Extract the (X, Y) coordinate from the center of the cell holding the provided text.  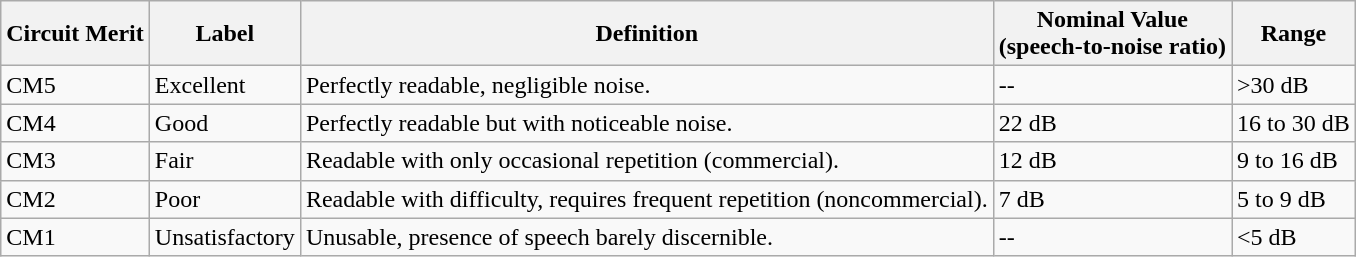
Label (224, 34)
CM5 (76, 85)
Excellent (224, 85)
CM1 (76, 237)
Fair (224, 161)
Circuit Merit (76, 34)
Range (1294, 34)
Unsatisfactory (224, 237)
9 to 16 dB (1294, 161)
7 dB (1112, 199)
12 dB (1112, 161)
Perfectly readable but with noticeable noise. (646, 123)
CM4 (76, 123)
Perfectly readable, negligible noise. (646, 85)
>30 dB (1294, 85)
<5 dB (1294, 237)
Good (224, 123)
22 dB (1112, 123)
5 to 9 dB (1294, 199)
Definition (646, 34)
Readable with only occasional repetition (commercial). (646, 161)
Readable with difficulty, requires frequent repetition (noncommercial). (646, 199)
CM3 (76, 161)
Nominal Value(speech-to-noise ratio) (1112, 34)
Unusable, presence of speech barely discernible. (646, 237)
Poor (224, 199)
16 to 30 dB (1294, 123)
CM2 (76, 199)
